Determine the [x, y] coordinate at the center of the cell enclosing the given text.  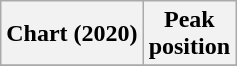
Peakposition [189, 34]
Chart (2020) [72, 34]
